Locate the cell with the specified text and output its [x, y] center coordinate. 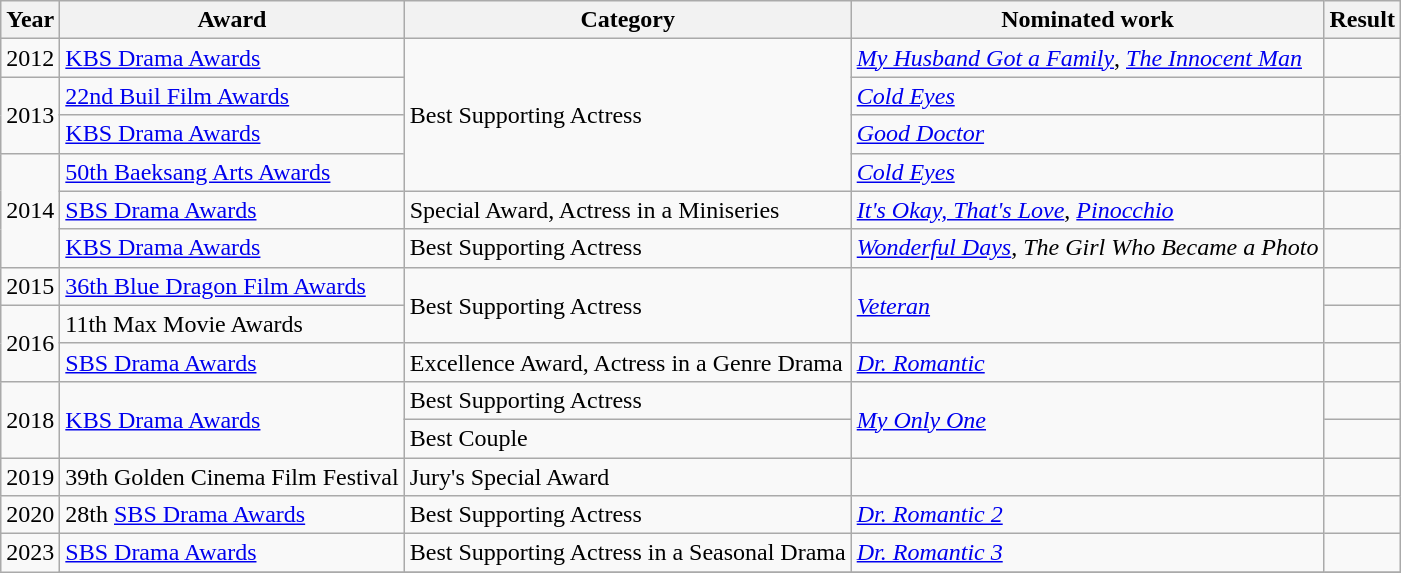
50th Baeksang Arts Awards [232, 172]
39th Golden Cinema Film Festival [232, 477]
Nominated work [1088, 20]
2019 [30, 477]
Jury's Special Award [628, 477]
My Only One [1088, 419]
2015 [30, 286]
Best Couple [628, 438]
36th Blue Dragon Film Awards [232, 286]
Year [30, 20]
2020 [30, 515]
Good Doctor [1088, 134]
It's Okay, That's Love, Pinocchio [1088, 210]
2012 [30, 58]
Excellence Award, Actress in a Genre Drama [628, 362]
Category [628, 20]
Veteran [1088, 305]
Special Award, Actress in a Miniseries [628, 210]
Result [1362, 20]
2023 [30, 553]
22nd Buil Film Awards [232, 96]
Best Supporting Actress in a Seasonal Drama [628, 553]
My Husband Got a Family, The Innocent Man [1088, 58]
2013 [30, 115]
Dr. Romantic [1088, 362]
Award [232, 20]
11th Max Movie Awards [232, 324]
Wonderful Days, The Girl Who Became a Photo [1088, 248]
2016 [30, 343]
28th SBS Drama Awards [232, 515]
Dr. Romantic 2 [1088, 515]
2018 [30, 419]
2014 [30, 210]
Dr. Romantic 3 [1088, 553]
